Pinpoint the cell where the given text exists, returning its (x, y) midpoint coordinate. 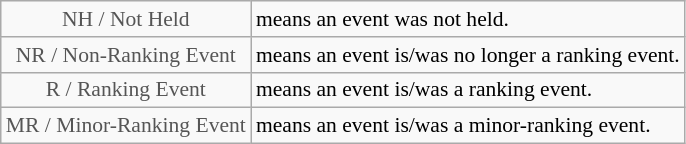
NR / Non-Ranking Event (126, 55)
NH / Not Held (126, 19)
means an event was not held. (468, 19)
means an event is/was a ranking event. (468, 90)
means an event is/was no longer a ranking event. (468, 55)
MR / Minor-Ranking Event (126, 126)
R / Ranking Event (126, 90)
means an event is/was a minor-ranking event. (468, 126)
